From the cell containing the given text, extract its center point as (x, y) coordinate. 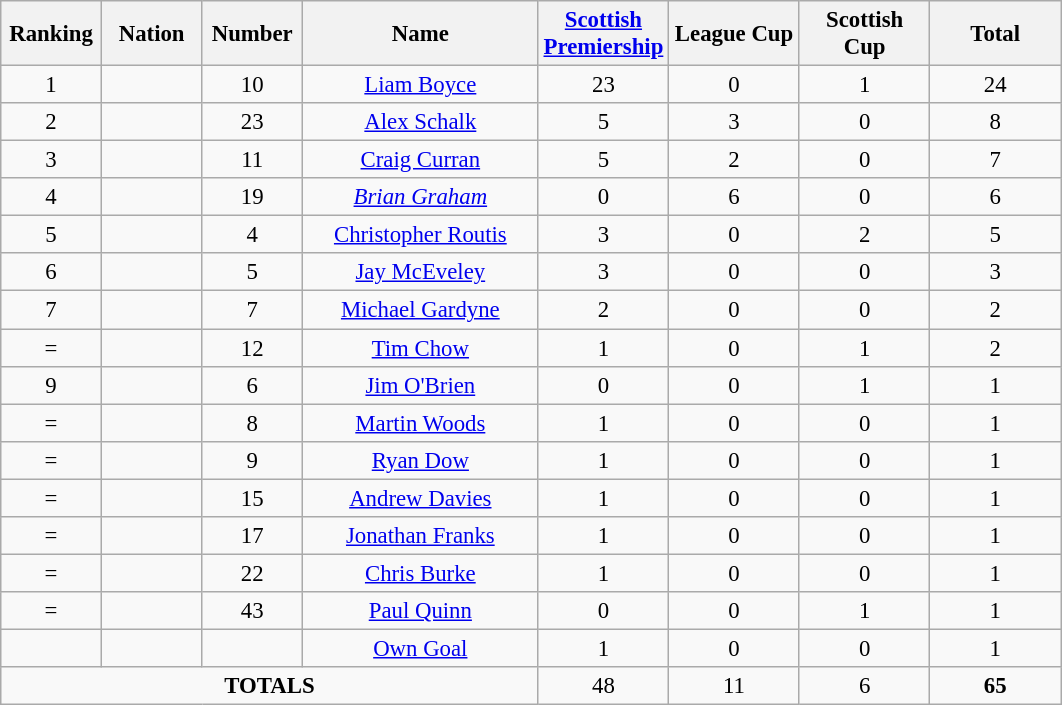
Paul Quinn (421, 611)
Jonathan Franks (421, 536)
Nation (152, 34)
Name (421, 34)
24 (996, 85)
Craig Curran (421, 160)
Ranking (52, 34)
12 (252, 348)
Jay McEveley (421, 273)
Own Goal (421, 648)
Scottish Cup (864, 34)
15 (252, 498)
Ryan Dow (421, 460)
Scottish Premiership (604, 34)
Alex Schalk (421, 122)
League Cup (734, 34)
19 (252, 197)
Christopher Routis (421, 235)
22 (252, 573)
Liam Boyce (421, 85)
Brian Graham (421, 197)
TOTALS (270, 686)
Jim O'Brien (421, 385)
17 (252, 536)
65 (996, 686)
Tim Chow (421, 348)
Michael Gardyne (421, 310)
Number (252, 34)
Total (996, 34)
43 (252, 611)
48 (604, 686)
Chris Burke (421, 573)
Martin Woods (421, 423)
Andrew Davies (421, 498)
10 (252, 85)
